Scan for the cell matching the given text and deliver its (x, y) coordinate at center. 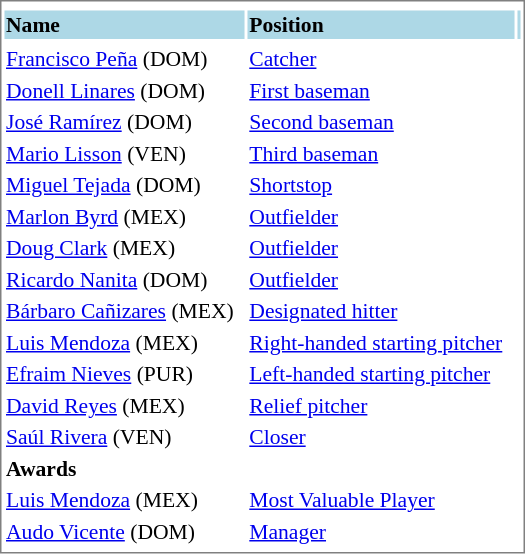
Catcher (382, 59)
Name (124, 24)
Mario Lisson (VEN) (124, 154)
Position (382, 24)
Manager (382, 532)
Awards (124, 468)
Second baseman (382, 122)
First baseman (382, 90)
Ricardo Nanita (DOM) (124, 280)
Marlon Byrd (MEX) (124, 216)
Francisco Peña (DOM) (124, 59)
Third baseman (382, 154)
José Ramírez (DOM) (124, 122)
Most Valuable Player (382, 500)
Bárbaro Cañizares (MEX) (124, 311)
Miguel Tejada (DOM) (124, 185)
Donell Linares (DOM) (124, 90)
Efraim Nieves (PUR) (124, 374)
Doug Clark (MEX) (124, 248)
Relief pitcher (382, 406)
Left-handed starting pitcher (382, 374)
Saúl Rivera (VEN) (124, 437)
Designated hitter (382, 311)
Shortstop (382, 185)
David Reyes (MEX) (124, 406)
Right-handed starting pitcher (382, 342)
Audo Vicente (DOM) (124, 532)
Closer (382, 437)
